Identify which cell holds the provided text, then report its (x, y) central coordinate. 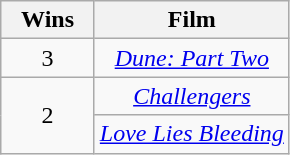
Wins (48, 20)
Film (192, 20)
Dune: Part Two (192, 58)
Love Lies Bleeding (192, 134)
Challengers (192, 96)
3 (48, 58)
2 (48, 115)
